Provide the [x, y] coordinate of the cell's center where the given text is located.  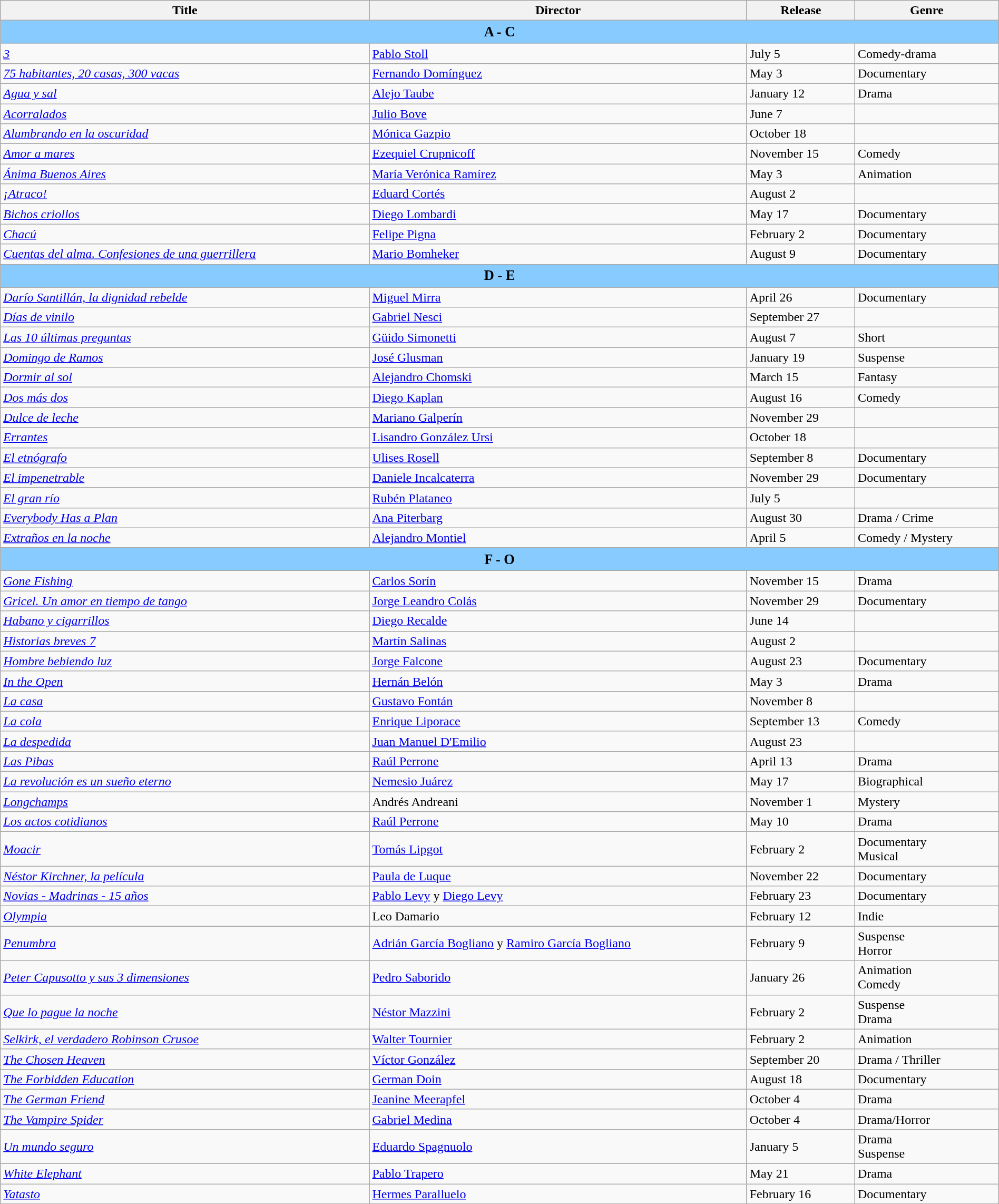
Enrique Liporace [558, 721]
SuspenseDrama [926, 1012]
El etnógrafo [185, 458]
Suspense [926, 357]
Ezequiel Crupnicoff [558, 154]
Rubén Plataneo [558, 498]
Diego Kaplan [558, 397]
Ulises Rosell [558, 458]
Gabriel Medina [558, 1119]
A - C [500, 32]
75 habitantes, 20 casas, 300 vacas [185, 73]
The Forbidden Education [185, 1079]
Amor a mares [185, 154]
Hombre bebiendo luz [185, 661]
February 12 [801, 916]
February 9 [801, 944]
Extraños en la noche [185, 538]
Juan Manuel D'Emilio [558, 741]
January 5 [801, 1147]
Chacú [185, 234]
Yatasto [185, 1194]
3 [185, 53]
Paula de Luque [558, 876]
White Elephant [185, 1174]
January 19 [801, 357]
Jorge Falcone [558, 661]
Cuentas del alma. Confesiones de una guerrillera [185, 254]
September 27 [801, 317]
Domingo de Ramos [185, 357]
Fernando Domínguez [558, 73]
Everybody Has a Plan [185, 518]
Olympia [185, 916]
November 8 [801, 701]
Director [558, 11]
Ana Piterbarg [558, 518]
Acorralados [185, 114]
August 9 [801, 254]
Martín Salinas [558, 641]
Diego Lombardi [558, 214]
Alejandro Montiel [558, 538]
Bichos criollos [185, 214]
Daniele Incalcaterra [558, 478]
DramaSuspense [926, 1147]
Felipe Pigna [558, 234]
La casa [185, 701]
Diego Recalde [558, 621]
March 15 [801, 377]
February 23 [801, 896]
August 18 [801, 1079]
Tomás Lipgot [558, 849]
Mystery [926, 802]
In the Open [185, 681]
Las 10 últimas preguntas [185, 337]
January 26 [801, 977]
Drama / Thriller [926, 1059]
Darío Santillán, la dignidad rebelde [185, 297]
Historias breves 7 [185, 641]
May 21 [801, 1174]
June 14 [801, 621]
Eduardo Spagnuolo [558, 1147]
Comedy-drama [926, 53]
The Chosen Heaven [185, 1059]
Carlos Sorín [558, 581]
Drama / Crime [926, 518]
Miguel Mirra [558, 297]
Gabriel Nesci [558, 317]
Néstor Mazzini [558, 1012]
The Vampire Spider [185, 1119]
Dos más dos [185, 397]
German Doin [558, 1079]
August 30 [801, 518]
February 16 [801, 1194]
Peter Capusotto y sus 3 dimensiones [185, 977]
Días de vinilo [185, 317]
June 7 [801, 114]
Julio Bove [558, 114]
Nemesio Juárez [558, 782]
Drama/Horror [926, 1119]
Biographical [926, 782]
Leo Damario [558, 916]
D - E [500, 276]
Moacir [185, 849]
Gone Fishing [185, 581]
Pablo Levy y Diego Levy [558, 896]
Agua y sal [185, 93]
Dulce de leche [185, 417]
November 22 [801, 876]
Mónica Gazpio [558, 134]
September 13 [801, 721]
La cola [185, 721]
Comedy / Mystery [926, 538]
La despedida [185, 741]
Alejo Taube [558, 93]
Gustavo Fontán [558, 701]
August 16 [801, 397]
Lisandro González Ursi [558, 438]
August 7 [801, 337]
Genre [926, 11]
Penumbra [185, 944]
Short [926, 337]
Pedro Saborido [558, 977]
Gricel. Un amor en tiempo de tango [185, 601]
September 8 [801, 458]
Pablo Trapero [558, 1174]
Ánima Buenos Aires [185, 174]
José Glusman [558, 357]
Alumbrando en la oscuridad [185, 134]
La revolución es un sueño eterno [185, 782]
El gran río [185, 498]
September 20 [801, 1059]
AnimationComedy [926, 977]
Un mundo seguro [185, 1147]
Release [801, 11]
Walter Tournier [558, 1039]
Alejandro Chomski [558, 377]
Eduard Cortés [558, 194]
Dormir al sol [185, 377]
Selkirk, el verdadero Robinson Crusoe [185, 1039]
Los actos cotidianos [185, 822]
María Verónica Ramírez [558, 174]
DocumentaryMusical [926, 849]
Jorge Leandro Colás [558, 601]
Fantasy [926, 377]
Novias - Madrinas - 15 años [185, 896]
Mario Bomheker [558, 254]
Néstor Kirchner, la película [185, 876]
F - O [500, 559]
Güido Simonetti [558, 337]
April 5 [801, 538]
Habano y cigarrillos [185, 621]
Que lo pague la noche [185, 1012]
Mariano Galperín [558, 417]
Andrés Andreani [558, 802]
Las Pibas [185, 762]
Jeanine Meerapfel [558, 1099]
Víctor González [558, 1059]
Title [185, 11]
Adrián García Bogliano y Ramiro García Bogliano [558, 944]
Hernán Belón [558, 681]
SuspenseHorror [926, 944]
April 13 [801, 762]
¡Atraco! [185, 194]
The German Friend [185, 1099]
Hermes Paralluelo [558, 1194]
Longchamps [185, 802]
Errantes [185, 438]
April 26 [801, 297]
May 10 [801, 822]
January 12 [801, 93]
November 1 [801, 802]
Indie [926, 916]
El impenetrable [185, 478]
Pablo Stoll [558, 53]
